Return the (x, y) coordinate for the center point of the cell that contains the specified text.  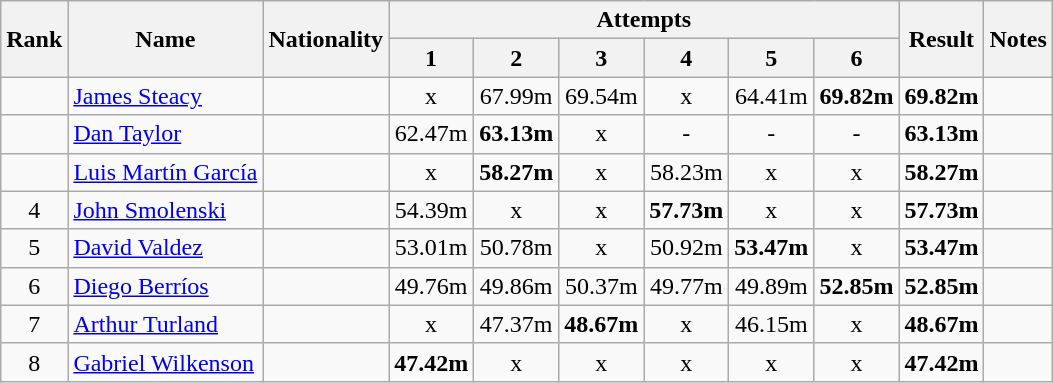
James Steacy (166, 96)
3 (602, 58)
Arthur Turland (166, 324)
David Valdez (166, 248)
8 (34, 362)
Name (166, 39)
69.54m (602, 96)
54.39m (432, 210)
Attempts (644, 20)
49.77m (686, 286)
7 (34, 324)
49.76m (432, 286)
49.86m (516, 286)
Result (942, 39)
Luis Martín García (166, 172)
50.92m (686, 248)
58.23m (686, 172)
64.41m (772, 96)
46.15m (772, 324)
Nationality (326, 39)
1 (432, 58)
50.78m (516, 248)
53.01m (432, 248)
47.37m (516, 324)
49.89m (772, 286)
Notes (1018, 39)
Gabriel Wilkenson (166, 362)
2 (516, 58)
67.99m (516, 96)
Dan Taylor (166, 134)
Diego Berríos (166, 286)
John Smolenski (166, 210)
62.47m (432, 134)
50.37m (602, 286)
Rank (34, 39)
